Pinpoint the cell where the given text exists, returning its [X, Y] midpoint coordinate. 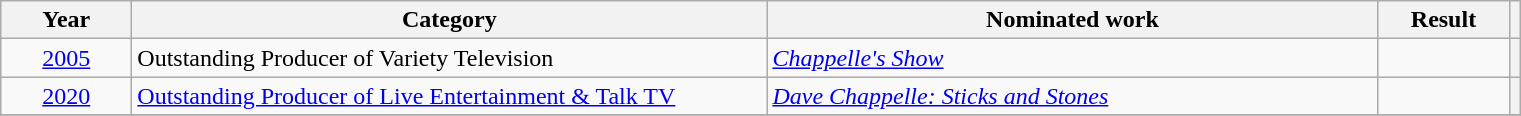
Category [450, 20]
Outstanding Producer of Live Entertainment & Talk TV [450, 96]
Result [1444, 20]
Outstanding Producer of Variety Television [450, 58]
Dave Chappelle: Sticks and Stones [1072, 96]
Nominated work [1072, 20]
Year [66, 20]
2020 [66, 96]
Chappelle's Show [1072, 58]
2005 [66, 58]
